Provide the [X, Y] coordinate of the cell's center where the given text is located.  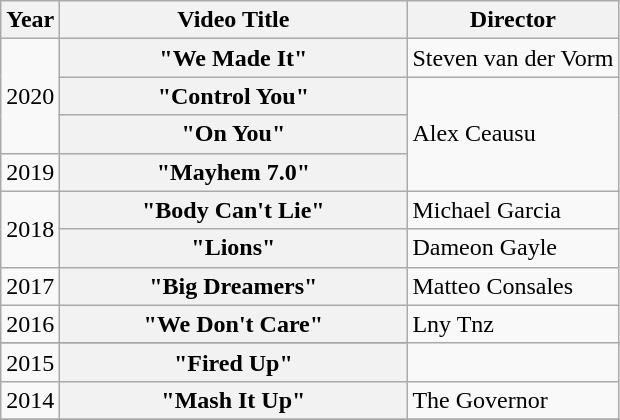
Video Title [234, 20]
"Control You" [234, 96]
"Big Dreamers" [234, 286]
2016 [30, 324]
"Lions" [234, 248]
"We Made It" [234, 58]
"Body Can't Lie" [234, 210]
"Mash It Up" [234, 400]
Steven van der Vorm [513, 58]
Michael Garcia [513, 210]
Matteo Consales [513, 286]
"Fired Up" [234, 362]
2017 [30, 286]
2015 [30, 362]
2020 [30, 96]
2014 [30, 400]
2018 [30, 229]
The Governor [513, 400]
Director [513, 20]
Year [30, 20]
Dameon Gayle [513, 248]
"Mayhem 7.0" [234, 172]
2019 [30, 172]
Alex Ceausu [513, 134]
Lny Tnz [513, 324]
"On You" [234, 134]
"We Don't Care" [234, 324]
